Scan for the cell matching the given text and deliver its (X, Y) coordinate at center. 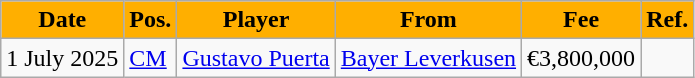
1 July 2025 (62, 58)
Gustavo Puerta (256, 58)
€3,800,000 (582, 58)
Ref. (668, 20)
Pos. (150, 20)
Date (62, 20)
From (428, 20)
Player (256, 20)
CM (150, 58)
Bayer Leverkusen (428, 58)
Fee (582, 20)
